Pinpoint the cell where the given text exists, returning its [x, y] midpoint coordinate. 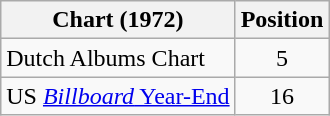
Position [282, 20]
Dutch Albums Chart [118, 58]
US Billboard Year-End [118, 96]
5 [282, 58]
16 [282, 96]
Chart (1972) [118, 20]
